Output the [X, Y] coordinate of the center of the cell containing the given text.  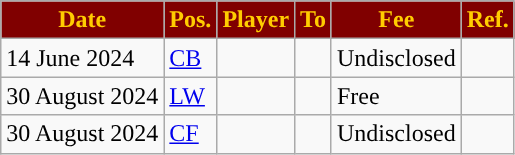
Ref. [488, 20]
Player [256, 20]
14 June 2024 [82, 58]
Free [396, 96]
CF [190, 134]
Date [82, 20]
To [314, 20]
Pos. [190, 20]
Fee [396, 20]
LW [190, 96]
CB [190, 58]
